Output the (X, Y) coordinate of the center of the cell containing the given text.  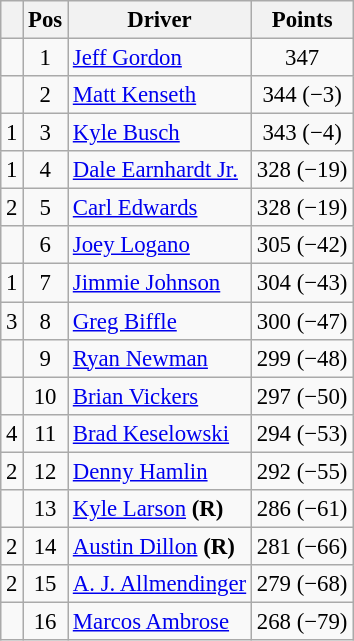
Kyle Larson (R) (160, 509)
14 (46, 546)
Kyle Busch (160, 133)
10 (46, 396)
13 (46, 509)
Points (302, 20)
Brian Vickers (160, 396)
11 (46, 433)
292 (−55) (302, 471)
Marcos Ambrose (160, 621)
297 (−50) (302, 396)
279 (−68) (302, 584)
Austin Dillon (R) (160, 546)
Carl Edwards (160, 208)
A. J. Allmendinger (160, 584)
Dale Earnhardt Jr. (160, 170)
5 (46, 208)
Driver (160, 20)
Denny Hamlin (160, 471)
Jimmie Johnson (160, 283)
15 (46, 584)
16 (46, 621)
6 (46, 245)
268 (−79) (302, 621)
281 (−66) (302, 546)
Ryan Newman (160, 358)
12 (46, 471)
300 (−47) (302, 321)
294 (−53) (302, 433)
299 (−48) (302, 358)
304 (−43) (302, 283)
344 (−3) (302, 95)
9 (46, 358)
Pos (46, 20)
7 (46, 283)
Greg Biffle (160, 321)
Brad Keselowski (160, 433)
305 (−42) (302, 245)
343 (−4) (302, 133)
286 (−61) (302, 509)
347 (302, 58)
Joey Logano (160, 245)
8 (46, 321)
Matt Kenseth (160, 95)
Jeff Gordon (160, 58)
